Provide the (x, y) coordinate of the cell's center where the given text is located.  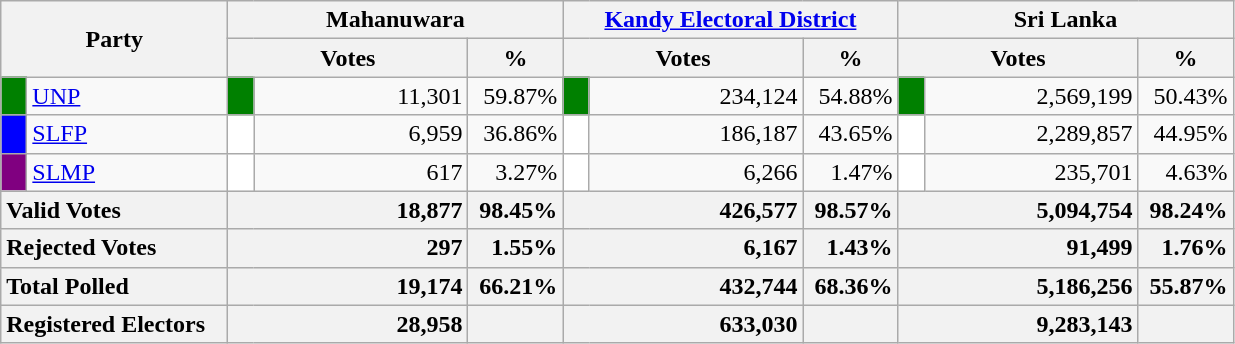
426,577 (683, 210)
234,124 (696, 96)
Registered Electors (114, 324)
186,187 (696, 134)
633,030 (683, 324)
3.27% (516, 172)
36.86% (516, 134)
Total Polled (114, 286)
297 (348, 248)
235,701 (1031, 172)
9,283,143 (1018, 324)
2,569,199 (1031, 96)
68.36% (850, 286)
SLFP (128, 134)
5,094,754 (1018, 210)
1.47% (850, 172)
1.76% (1186, 248)
44.95% (1186, 134)
19,174 (348, 286)
617 (361, 172)
2,289,857 (1031, 134)
Kandy Electoral District (730, 20)
98.57% (850, 210)
6,959 (361, 134)
50.43% (1186, 96)
6,167 (683, 248)
91,499 (1018, 248)
1.55% (516, 248)
4.63% (1186, 172)
66.21% (516, 286)
5,186,256 (1018, 286)
98.45% (516, 210)
54.88% (850, 96)
Party (114, 39)
1.43% (850, 248)
Valid Votes (114, 210)
11,301 (361, 96)
28,958 (348, 324)
55.87% (1186, 286)
59.87% (516, 96)
UNP (128, 96)
Sri Lanka (1066, 20)
SLMP (128, 172)
6,266 (696, 172)
Mahanuwara (396, 20)
18,877 (348, 210)
432,744 (683, 286)
43.65% (850, 134)
Rejected Votes (114, 248)
98.24% (1186, 210)
